Extract the (x, y) coordinate from the center of the cell holding the provided text.  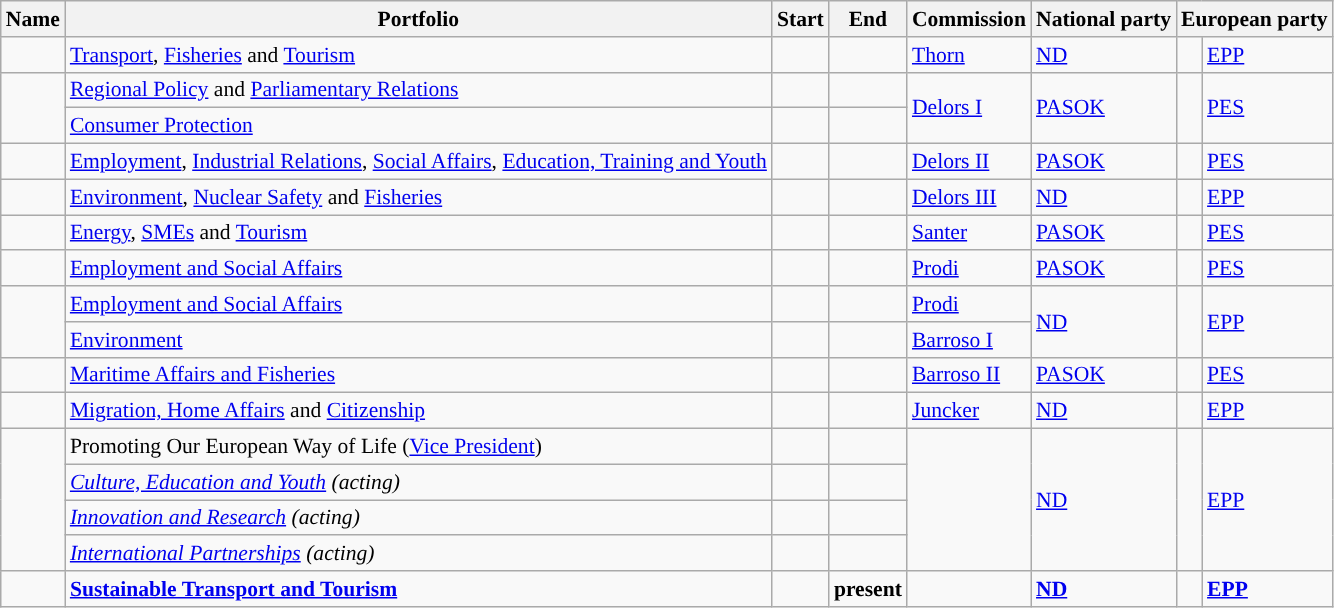
International Partnerships (acting) (418, 554)
Barroso I (969, 340)
Sustainable Transport and Tourism (418, 589)
European party (1254, 19)
Environment (418, 340)
Culture, Education and Youth (acting) (418, 482)
Innovation and Research (acting) (418, 518)
Regional Policy and Parliamentary Relations (418, 90)
Employment, Industrial Relations, Social Affairs, Education, Training and Youth (418, 162)
Commission (969, 19)
Thorn (969, 55)
Delors II (969, 162)
Barroso II (969, 375)
Santer (969, 233)
Promoting Our European Way of Life (Vice President) (418, 447)
Consumer Protection (418, 126)
Start (800, 19)
Delors III (969, 197)
Juncker (969, 411)
Environment, Nuclear Safety and Fisheries (418, 197)
End (868, 19)
Migration, Home Affairs and Citizenship (418, 411)
Transport, Fisheries and Tourism (418, 55)
Delors I (969, 108)
Portfolio (418, 19)
National party (1104, 19)
Name (33, 19)
Energy, SMEs and Tourism (418, 233)
Maritime Affairs and Fisheries (418, 375)
present (868, 589)
